Detect which cell encompasses the target text, then output its [x, y] center coordinate. 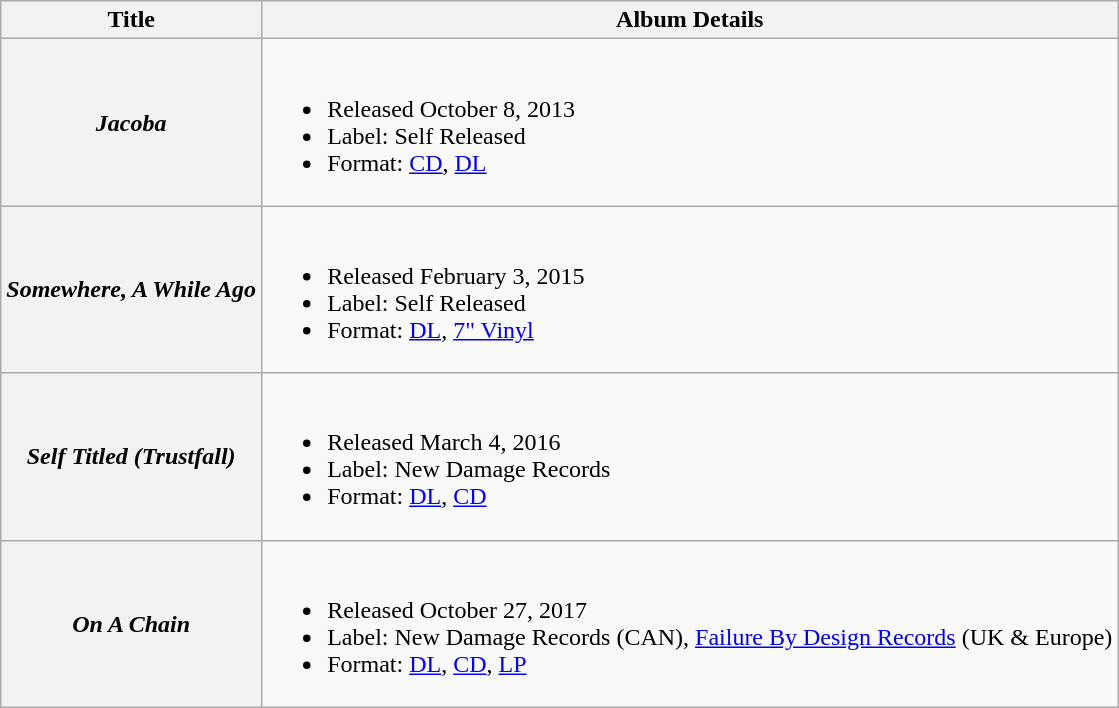
Released October 27, 2017Label: New Damage Records (CAN), Failure By Design Records (UK & Europe)Format: DL, CD, LP [690, 624]
Title [132, 20]
On A Chain [132, 624]
Released March 4, 2016Label: New Damage RecordsFormat: DL, CD [690, 456]
Somewhere, A While Ago [132, 290]
Released October 8, 2013Label: Self ReleasedFormat: CD, DL [690, 122]
Jacoba [132, 122]
Self Titled (Trustfall) [132, 456]
Album Details [690, 20]
Released February 3, 2015Label: Self ReleasedFormat: DL, 7" Vinyl [690, 290]
